Identify which cell holds the provided text, then report its [X, Y] central coordinate. 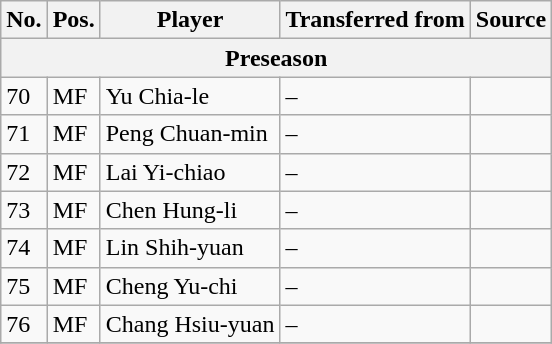
75 [24, 286]
Lin Shih-yuan [190, 248]
Source [510, 20]
No. [24, 20]
Yu Chia-le [190, 96]
Chang Hsiu-yuan [190, 324]
Preseason [276, 58]
Peng Chuan-min [190, 134]
Cheng Yu-chi [190, 286]
72 [24, 172]
Pos. [74, 20]
Player [190, 20]
70 [24, 96]
Lai Yi-chiao [190, 172]
76 [24, 324]
73 [24, 210]
Chen Hung-li [190, 210]
74 [24, 248]
Transferred from [375, 20]
71 [24, 134]
